Identify which cell holds the provided text, then report its (X, Y) central coordinate. 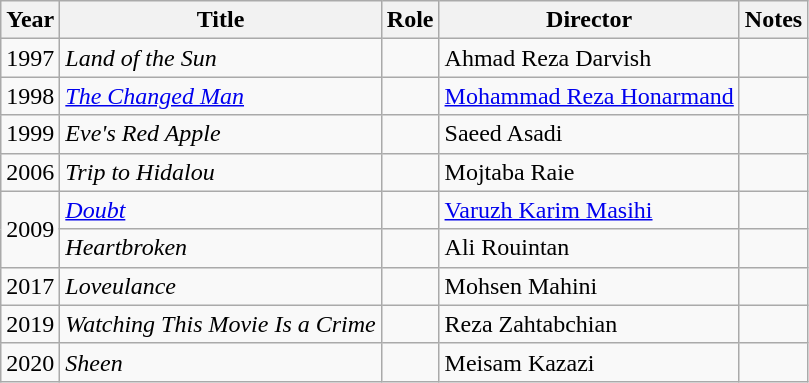
Ali Rouintan (589, 248)
2019 (30, 324)
Director (589, 20)
2006 (30, 172)
1998 (30, 96)
Watching This Movie Is a Crime (220, 324)
Year (30, 20)
Loveulance (220, 286)
Notes (773, 20)
Ahmad Reza Darvish (589, 58)
2020 (30, 362)
2017 (30, 286)
1997 (30, 58)
Sheen (220, 362)
Mohsen Mahini (589, 286)
Trip to Hidalou (220, 172)
Land of the Sun (220, 58)
2009 (30, 229)
Doubt (220, 210)
Reza Zahtabchian (589, 324)
1999 (30, 134)
Eve's Red Apple (220, 134)
Heartbroken (220, 248)
Mojtaba Raie (589, 172)
Varuzh Karim Masihi (589, 210)
Title (220, 20)
The Changed Man (220, 96)
Saeed Asadi (589, 134)
Meisam Kazazi (589, 362)
Role (410, 20)
Mohammad Reza Honarmand (589, 96)
